Output the (X, Y) coordinate of the center of the cell containing the given text.  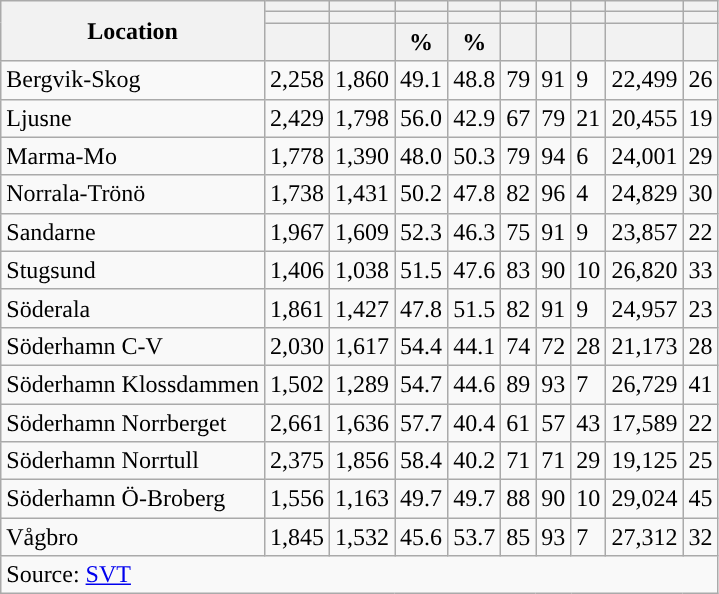
89 (518, 384)
2,661 (296, 423)
Söderhamn Ö-Broberg (133, 499)
49.1 (422, 80)
1,861 (296, 308)
24,001 (644, 156)
40.4 (474, 423)
72 (554, 346)
52.3 (422, 232)
6 (588, 156)
56.0 (422, 118)
1,856 (362, 461)
2,030 (296, 346)
26,729 (644, 384)
57.7 (422, 423)
1,431 (362, 194)
1,617 (362, 346)
2,429 (296, 118)
1,967 (296, 232)
41 (700, 384)
1,289 (362, 384)
30 (700, 194)
1,556 (296, 499)
Söderhamn Klossdammen (133, 384)
85 (518, 537)
88 (518, 499)
1,636 (362, 423)
1,502 (296, 384)
27,312 (644, 537)
47.6 (474, 270)
Bergvik-Skog (133, 80)
46.3 (474, 232)
24,829 (644, 194)
1,163 (362, 499)
Söderhamn Norrtull (133, 461)
74 (518, 346)
19 (700, 118)
1,738 (296, 194)
1,860 (362, 80)
Söderhamn C-V (133, 346)
43 (588, 423)
54.7 (422, 384)
1,609 (362, 232)
42.9 (474, 118)
1,390 (362, 156)
1,778 (296, 156)
58.4 (422, 461)
50.3 (474, 156)
75 (518, 232)
19,125 (644, 461)
25 (700, 461)
40.2 (474, 461)
53.7 (474, 537)
26,820 (644, 270)
Sandarne (133, 232)
Source: SVT (360, 575)
48.8 (474, 80)
48.0 (422, 156)
24,957 (644, 308)
4 (588, 194)
23 (700, 308)
61 (518, 423)
Location (133, 31)
96 (554, 194)
1,798 (362, 118)
50.2 (422, 194)
45.6 (422, 537)
Ljusne (133, 118)
Stugsund (133, 270)
1,427 (362, 308)
29,024 (644, 499)
Söderhamn Norrberget (133, 423)
17,589 (644, 423)
Söderala (133, 308)
1,845 (296, 537)
26 (700, 80)
1,406 (296, 270)
94 (554, 156)
45 (700, 499)
67 (518, 118)
2,258 (296, 80)
23,857 (644, 232)
Vågbro (133, 537)
33 (700, 270)
20,455 (644, 118)
Norrala-Trönö (133, 194)
54.4 (422, 346)
83 (518, 270)
21 (588, 118)
44.1 (474, 346)
22,499 (644, 80)
Marma-Mo (133, 156)
21,173 (644, 346)
57 (554, 423)
32 (700, 537)
1,038 (362, 270)
1,532 (362, 537)
2,375 (296, 461)
44.6 (474, 384)
